Output the [X, Y] coordinate of the center of the cell containing the given text.  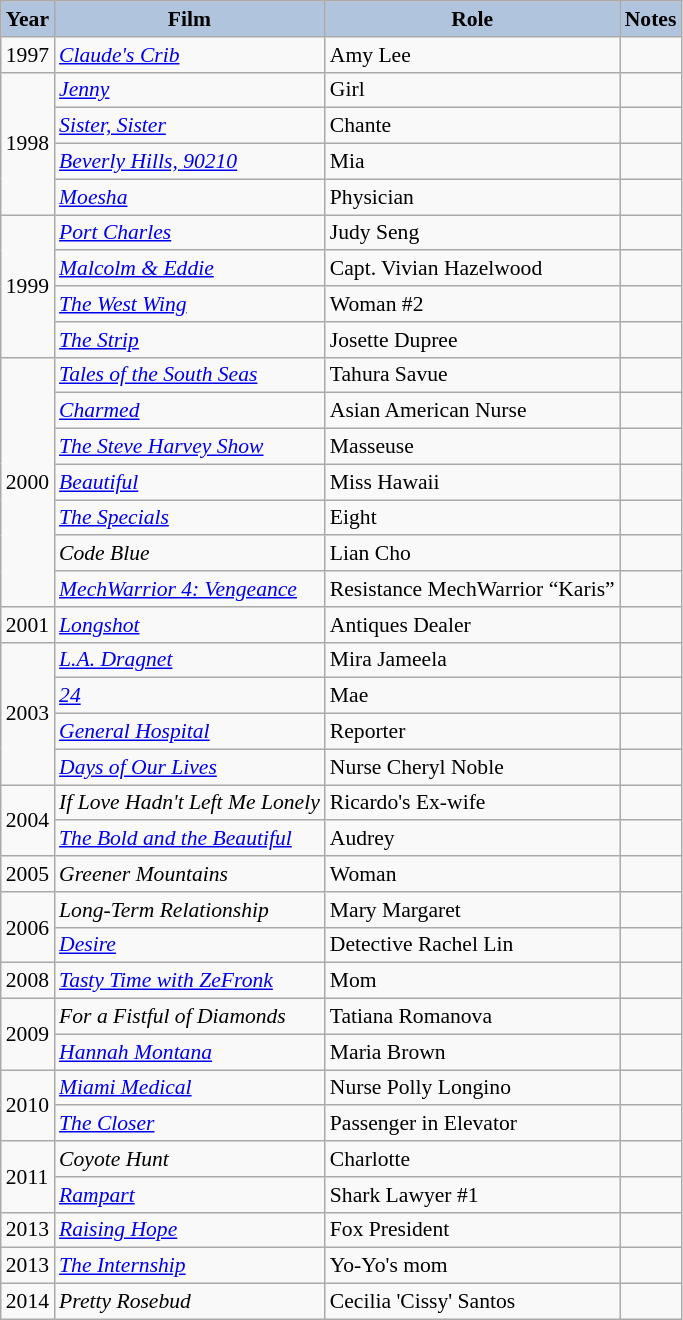
Film [190, 19]
Physician [472, 197]
24 [190, 696]
Notes [651, 19]
Hannah Montana [190, 1052]
Tales of the South Seas [190, 375]
Chante [472, 126]
Beautiful [190, 482]
2006 [28, 928]
Nurse Polly Longino [472, 1088]
The Internship [190, 1266]
MechWarrior 4: Vengeance [190, 589]
2014 [28, 1302]
For a Fistful of Diamonds [190, 1017]
The Strip [190, 340]
Amy Lee [472, 55]
Mia [472, 162]
Asian American Nurse [472, 411]
Lian Cho [472, 554]
Greener Mountains [190, 874]
Tasty Time with ZeFronk [190, 981]
Malcolm & Eddie [190, 269]
Audrey [472, 839]
2011 [28, 1176]
Tahura Savue [472, 375]
2010 [28, 1106]
2008 [28, 981]
Year [28, 19]
Code Blue [190, 554]
Capt. Vivian Hazelwood [472, 269]
Moesha [190, 197]
Cecilia 'Cissy' Santos [472, 1302]
The Bold and the Beautiful [190, 839]
2000 [28, 482]
Miami Medical [190, 1088]
Mira Jameela [472, 660]
Maria Brown [472, 1052]
General Hospital [190, 732]
2005 [28, 874]
The Steve Harvey Show [190, 447]
Jenny [190, 90]
Mary Margaret [472, 910]
Shark Lawyer #1 [472, 1195]
Yo-Yo's mom [472, 1266]
Role [472, 19]
Nurse Cheryl Noble [472, 767]
1999 [28, 286]
Resistance MechWarrior “Karis” [472, 589]
2003 [28, 713]
2001 [28, 625]
1998 [28, 143]
Beverly Hills, 90210 [190, 162]
Tatiana Romanova [472, 1017]
Ricardo's Ex-wife [472, 803]
Woman #2 [472, 304]
Mom [472, 981]
The West Wing [190, 304]
Detective Rachel Lin [472, 945]
L.A. Dragnet [190, 660]
Girl [472, 90]
Passenger in Elevator [472, 1124]
Coyote Hunt [190, 1159]
Pretty Rosebud [190, 1302]
Desire [190, 945]
If Love Hadn't Left Me Lonely [190, 803]
Judy Seng [472, 233]
Mae [472, 696]
Charmed [190, 411]
2004 [28, 820]
The Closer [190, 1124]
The Specials [190, 518]
Longshot [190, 625]
Miss Hawaii [472, 482]
Port Charles [190, 233]
Charlotte [472, 1159]
Sister, Sister [190, 126]
Masseuse [472, 447]
2009 [28, 1034]
Fox President [472, 1230]
Raising Hope [190, 1230]
Reporter [472, 732]
1997 [28, 55]
Days of Our Lives [190, 767]
Antiques Dealer [472, 625]
Josette Dupree [472, 340]
Claude's Crib [190, 55]
Eight [472, 518]
Woman [472, 874]
Rampart [190, 1195]
Long-Term Relationship [190, 910]
